Return [x, y] of the center of cell containing provided text 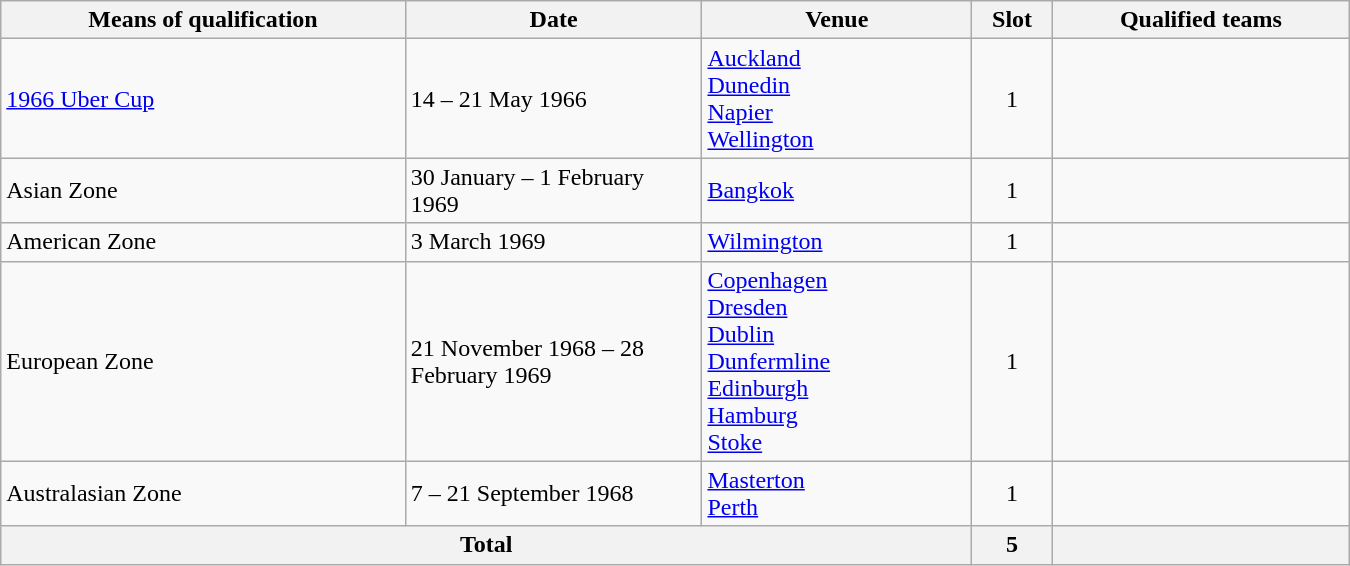
5 [1012, 545]
American Zone [204, 242]
7 – 21 September 1968 [554, 494]
Total [486, 545]
Means of qualification [204, 20]
14 – 21 May 1966 [554, 98]
30 January – 1 February 1969 [554, 190]
Australasian Zone [204, 494]
21 November 1968 – 28 February 1969 [554, 361]
MastertonPerth [837, 494]
European Zone [204, 361]
CopenhagenDresdenDublinDunfermlineEdinburghHamburgStoke [837, 361]
3 March 1969 [554, 242]
1966 Uber Cup [204, 98]
Qualified teams [1202, 20]
AucklandDunedinNapierWellington [837, 98]
Bangkok [837, 190]
Asian Zone [204, 190]
Slot [1012, 20]
Wilmington [837, 242]
Date [554, 20]
Venue [837, 20]
